For the text-containing cell, return its midpoint in [x, y] coordinate format. 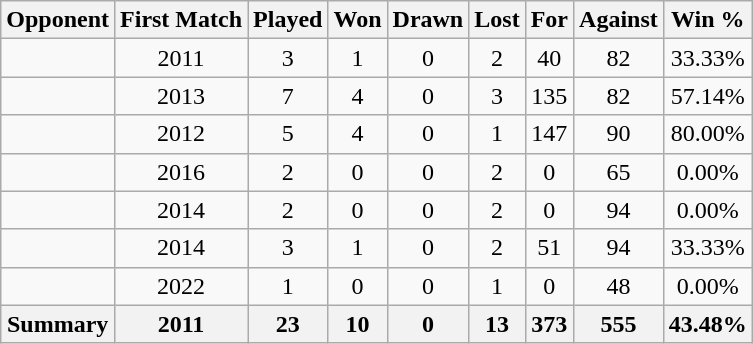
2012 [182, 134]
43.48% [708, 324]
Opponent [58, 20]
Against [619, 20]
2022 [182, 286]
Summary [58, 324]
Win % [708, 20]
80.00% [708, 134]
57.14% [708, 96]
48 [619, 286]
13 [497, 324]
For [549, 20]
2016 [182, 172]
40 [549, 58]
373 [549, 324]
65 [619, 172]
147 [549, 134]
51 [549, 248]
10 [358, 324]
2013 [182, 96]
First Match [182, 20]
135 [549, 96]
Lost [497, 20]
23 [288, 324]
Drawn [428, 20]
555 [619, 324]
90 [619, 134]
Played [288, 20]
Won [358, 20]
7 [288, 96]
5 [288, 134]
